Pinpoint the cell where the given text exists, returning its [x, y] midpoint coordinate. 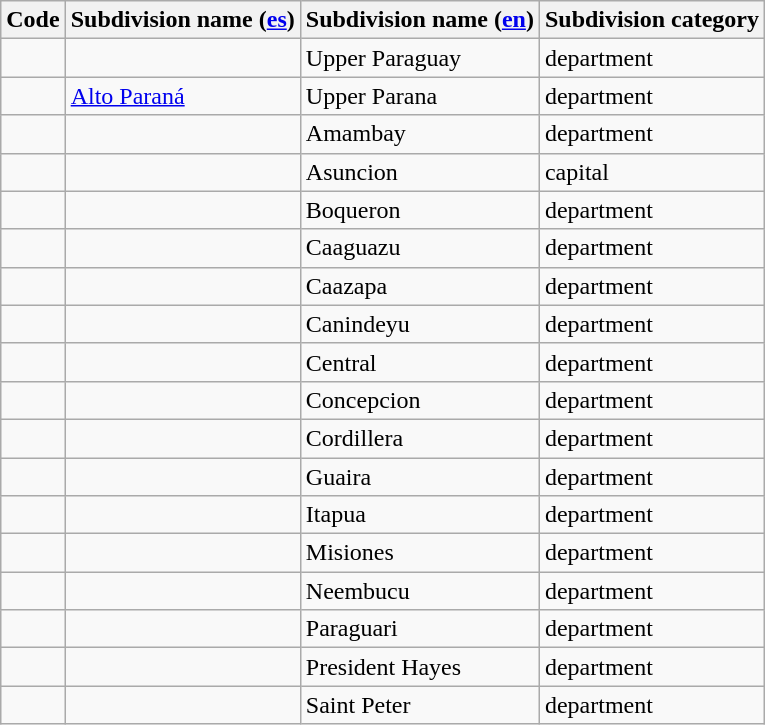
Saint Peter [420, 705]
capital [652, 172]
President Hayes [420, 667]
Boqueron [420, 210]
Itapua [420, 515]
Subdivision category [652, 20]
Caaguazu [420, 248]
Caazapa [420, 286]
Neembucu [420, 591]
Concepcion [420, 400]
Central [420, 362]
Guaira [420, 477]
Upper Paraguay [420, 58]
Subdivision name (en) [420, 20]
Subdivision name (es) [182, 20]
Upper Parana [420, 96]
Code [33, 20]
Misiones [420, 553]
Cordillera [420, 438]
Amambay [420, 134]
Paraguari [420, 629]
Alto Paraná [182, 96]
Asuncion [420, 172]
Canindeyu [420, 324]
